Identify which cell holds the provided text, then report its [X, Y] central coordinate. 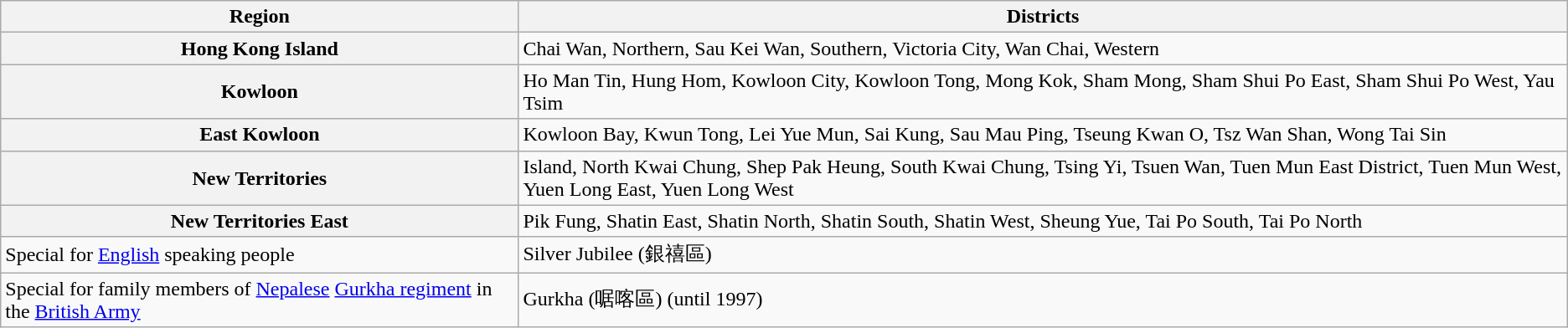
Hong Kong Island [260, 49]
Districts [1043, 17]
Ho Man Tin, Hung Hom, Kowloon City, Kowloon Tong, Mong Kok, Sham Mong, Sham Shui Po East, Sham Shui Po West, Yau Tsim [1043, 92]
Chai Wan, Northern, Sau Kei Wan, Southern, Victoria City, Wan Chai, Western [1043, 49]
Region [260, 17]
Special for family members of Nepalese Gurkha regiment in the British Army [260, 300]
Pik Fung, Shatin East, Shatin North, Shatin South, Shatin West, Sheung Yue, Tai Po South, Tai Po North [1043, 221]
Kowloon Bay, Kwun Tong, Lei Yue Mun, Sai Kung, Sau Mau Ping, Tseung Kwan O, Tsz Wan Shan, Wong Tai Sin [1043, 135]
New Territories [260, 177]
Silver Jubilee (銀禧區) [1043, 254]
East Kowloon [260, 135]
New Territories East [260, 221]
Special for English speaking people [260, 254]
Gurkha (啹喀區) (until 1997) [1043, 300]
Kowloon [260, 92]
